Detect which cell encompasses the target text, then output its (X, Y) center coordinate. 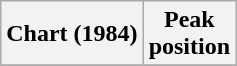
Chart (1984) (72, 34)
Peakposition (189, 34)
